Capture the cell that displays the provided text and extract its (X, Y) central coordinate. 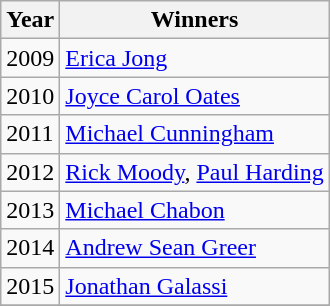
Winners (194, 20)
Michael Cunningham (194, 134)
2011 (30, 134)
2015 (30, 286)
2012 (30, 172)
Joyce Carol Oates (194, 96)
2014 (30, 248)
Andrew Sean Greer (194, 248)
2010 (30, 96)
Rick Moody, Paul Harding (194, 172)
Michael Chabon (194, 210)
2009 (30, 58)
Year (30, 20)
2013 (30, 210)
Erica Jong (194, 58)
Jonathan Galassi (194, 286)
